From the cell containing the given text, extract its center point as (X, Y) coordinate. 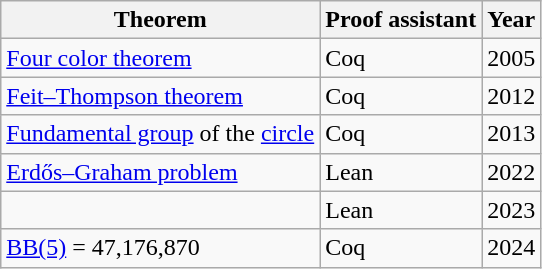
Feit–Thompson theorem (160, 96)
2023 (512, 210)
Year (512, 20)
Fundamental group of the circle (160, 134)
2013 (512, 134)
Erdős–Graham problem (160, 172)
2022 (512, 172)
Proof assistant (401, 20)
2005 (512, 58)
2012 (512, 96)
2024 (512, 248)
Theorem (160, 20)
BB(5) = 47,176,870 (160, 248)
Four color theorem (160, 58)
